Identify which cell holds the provided text, then report its [x, y] central coordinate. 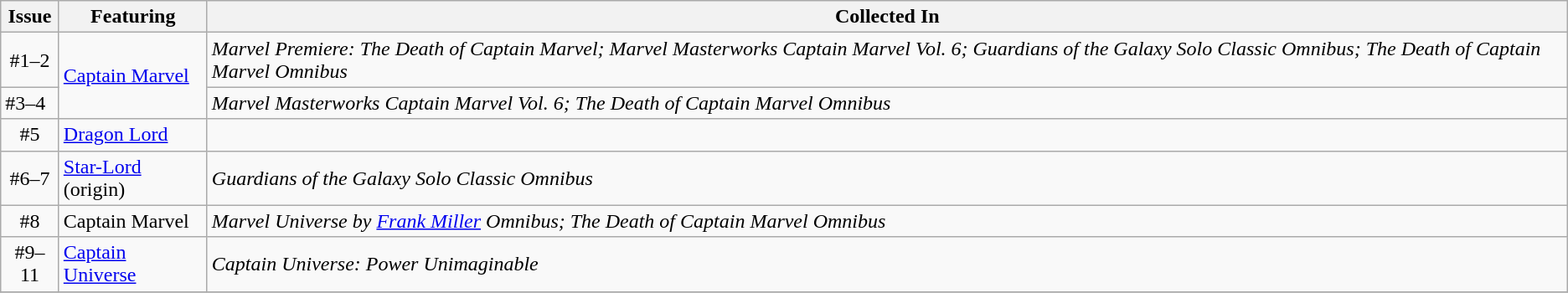
Captain Universe: Power Unimaginable [887, 265]
Star-Lord (origin) [132, 177]
#9–11 [30, 265]
Dragon Lord [132, 135]
Marvel Masterworks Captain Marvel Vol. 6; The Death of Captain Marvel Omnibus [887, 103]
Captain Universe [132, 265]
Featuring [132, 17]
#1–2 [30, 60]
Marvel Universe by Frank Miller Omnibus; The Death of Captain Marvel Omnibus [887, 221]
#5 [30, 135]
Issue [30, 17]
Guardians of the Galaxy Solo Classic Omnibus [887, 177]
#8 [30, 221]
Collected In [887, 17]
#3–4 [30, 103]
#6–7 [30, 177]
